Extract the (x, y) coordinate from the center of the cell holding the provided text.  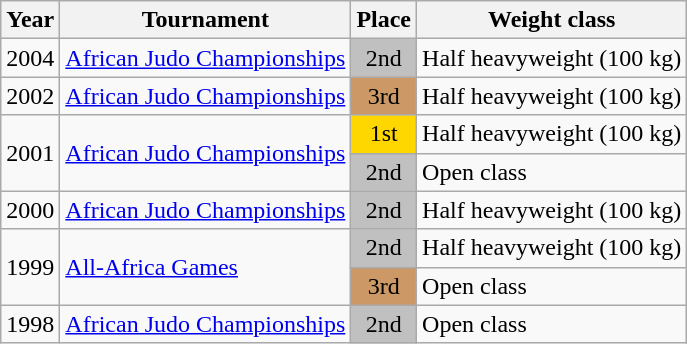
2004 (30, 58)
Place (384, 20)
1999 (30, 267)
All-Africa Games (206, 267)
Weight class (552, 20)
2002 (30, 96)
Year (30, 20)
2000 (30, 210)
Tournament (206, 20)
2001 (30, 153)
1998 (30, 324)
1st (384, 134)
